Capture the cell that displays the provided text and extract its (X, Y) central coordinate. 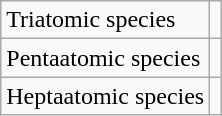
Triatomic species (106, 20)
Heptaatomic species (106, 96)
Pentaatomic species (106, 58)
